Return (x, y) of the center of cell containing provided text 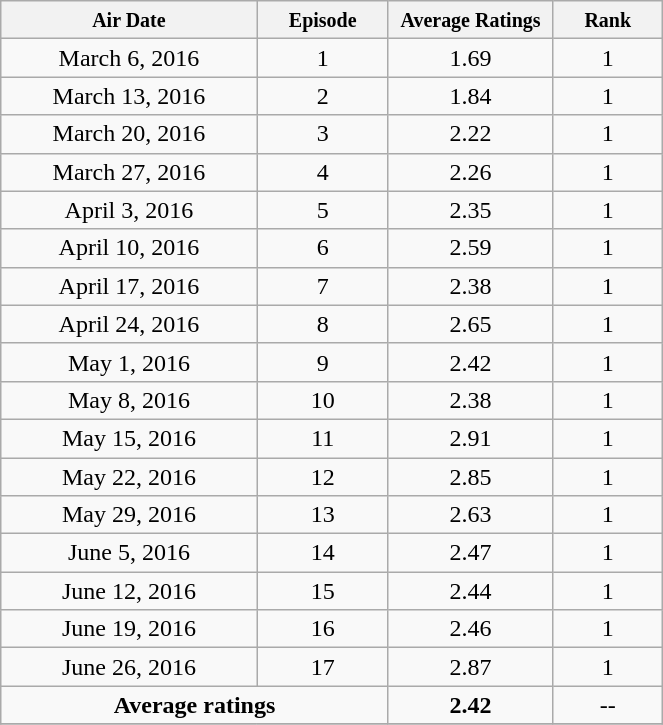
May 22, 2016 (129, 477)
May 15, 2016 (129, 438)
15 (322, 591)
May 8, 2016 (129, 400)
Average Ratings (470, 20)
June 19, 2016 (129, 629)
March 27, 2016 (129, 172)
11 (322, 438)
2.59 (470, 248)
April 3, 2016 (129, 210)
10 (322, 400)
Rank (608, 20)
Episode (322, 20)
2.35 (470, 210)
3 (322, 134)
6 (322, 248)
March 13, 2016 (129, 96)
April 17, 2016 (129, 286)
5 (322, 210)
2.46 (470, 629)
Air Date (129, 20)
8 (322, 324)
2.63 (470, 515)
Average ratings (195, 705)
2.85 (470, 477)
March 6, 2016 (129, 58)
9 (322, 362)
2.22 (470, 134)
2.65 (470, 324)
2 (322, 96)
16 (322, 629)
1.69 (470, 58)
17 (322, 667)
2.87 (470, 667)
14 (322, 553)
2.44 (470, 591)
April 24, 2016 (129, 324)
May 29, 2016 (129, 515)
12 (322, 477)
June 26, 2016 (129, 667)
May 1, 2016 (129, 362)
June 12, 2016 (129, 591)
7 (322, 286)
March 20, 2016 (129, 134)
4 (322, 172)
April 10, 2016 (129, 248)
13 (322, 515)
1.84 (470, 96)
-- (608, 705)
2.26 (470, 172)
June 5, 2016 (129, 553)
2.47 (470, 553)
2.91 (470, 438)
